Scan for the cell matching the given text and deliver its (X, Y) coordinate at center. 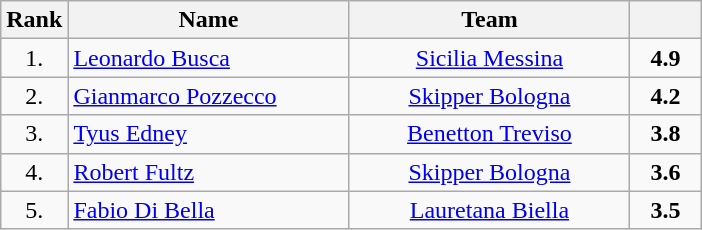
3.5 (666, 210)
Name (208, 20)
Fabio Di Bella (208, 210)
4. (34, 172)
Tyus Edney (208, 134)
3.8 (666, 134)
3.6 (666, 172)
4.9 (666, 58)
2. (34, 96)
Sicilia Messina (490, 58)
Gianmarco Pozzecco (208, 96)
Robert Fultz (208, 172)
Leonardo Busca (208, 58)
1. (34, 58)
4.2 (666, 96)
Rank (34, 20)
Team (490, 20)
3. (34, 134)
5. (34, 210)
Lauretana Biella (490, 210)
Benetton Treviso (490, 134)
